From the cell containing the given text, extract its center point as (X, Y) coordinate. 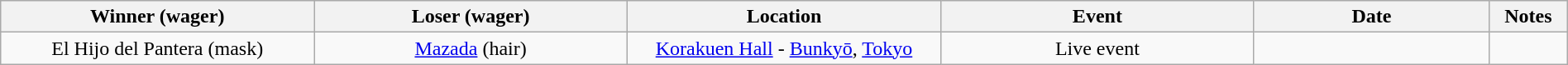
Mazada (hair) (471, 48)
Winner (wager) (157, 17)
Korakuen Hall - Bunkyō, Tokyo (784, 48)
Date (1371, 17)
Loser (wager) (471, 17)
Event (1097, 17)
Notes (1528, 17)
Live event (1097, 48)
Location (784, 17)
El Hijo del Pantera (mask) (157, 48)
